Determine the (X, Y) coordinate at the center of the cell enclosing the given text.  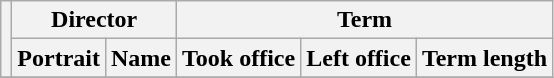
Term (365, 20)
Director (94, 20)
Term length (484, 58)
Portrait (59, 58)
Name (140, 58)
Left office (359, 58)
Took office (239, 58)
